Return the (x, y) coordinate for the center point of the cell that contains the specified text.  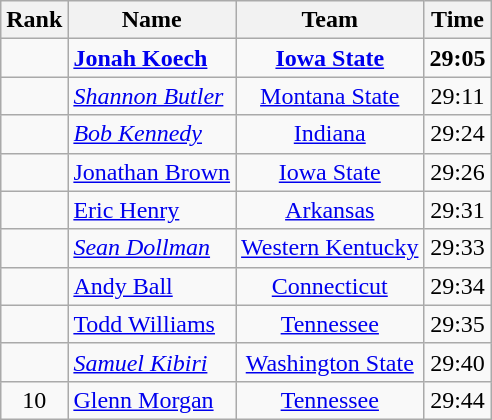
29:11 (458, 96)
Todd Williams (152, 324)
Montana State (330, 96)
Time (458, 20)
29:33 (458, 248)
29:31 (458, 210)
Shannon Butler (152, 96)
Western Kentucky (330, 248)
Glenn Morgan (152, 400)
Connecticut (330, 286)
29:40 (458, 362)
29:26 (458, 172)
Jonathan Brown (152, 172)
Andy Ball (152, 286)
Name (152, 20)
29:24 (458, 134)
29:35 (458, 324)
Samuel Kibiri (152, 362)
Team (330, 20)
Jonah Koech (152, 58)
29:44 (458, 400)
Sean Dollman (152, 248)
29:05 (458, 58)
Eric Henry (152, 210)
10 (34, 400)
Indiana (330, 134)
Rank (34, 20)
Washington State (330, 362)
29:34 (458, 286)
Arkansas (330, 210)
Bob Kennedy (152, 134)
